Determine the [x, y] coordinate at the center of the cell enclosing the given text.  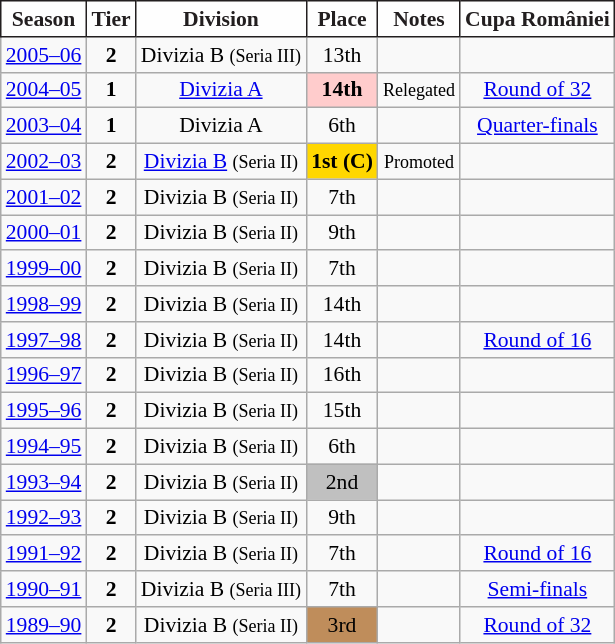
1990–91 [44, 589]
1994–95 [44, 447]
16th [342, 375]
Relegated [419, 90]
2001–02 [44, 197]
13th [342, 55]
Season [44, 19]
Place [342, 19]
2003–04 [44, 126]
Promoted [419, 162]
1999–00 [44, 269]
Tier [110, 19]
Cupa României [538, 19]
2nd [342, 482]
1993–94 [44, 482]
2002–03 [44, 162]
1998–99 [44, 304]
Notes [419, 19]
1991–92 [44, 554]
3rd [342, 625]
1997–98 [44, 340]
2000–01 [44, 233]
1st (C) [342, 162]
1992–93 [44, 518]
Division [221, 19]
2005–06 [44, 55]
1996–97 [44, 375]
Semi-finals [538, 589]
15th [342, 411]
1995–96 [44, 411]
2004–05 [44, 90]
1989–90 [44, 625]
Quarter-finals [538, 126]
